Extract the [x, y] coordinate from the center of the cell holding the provided text.  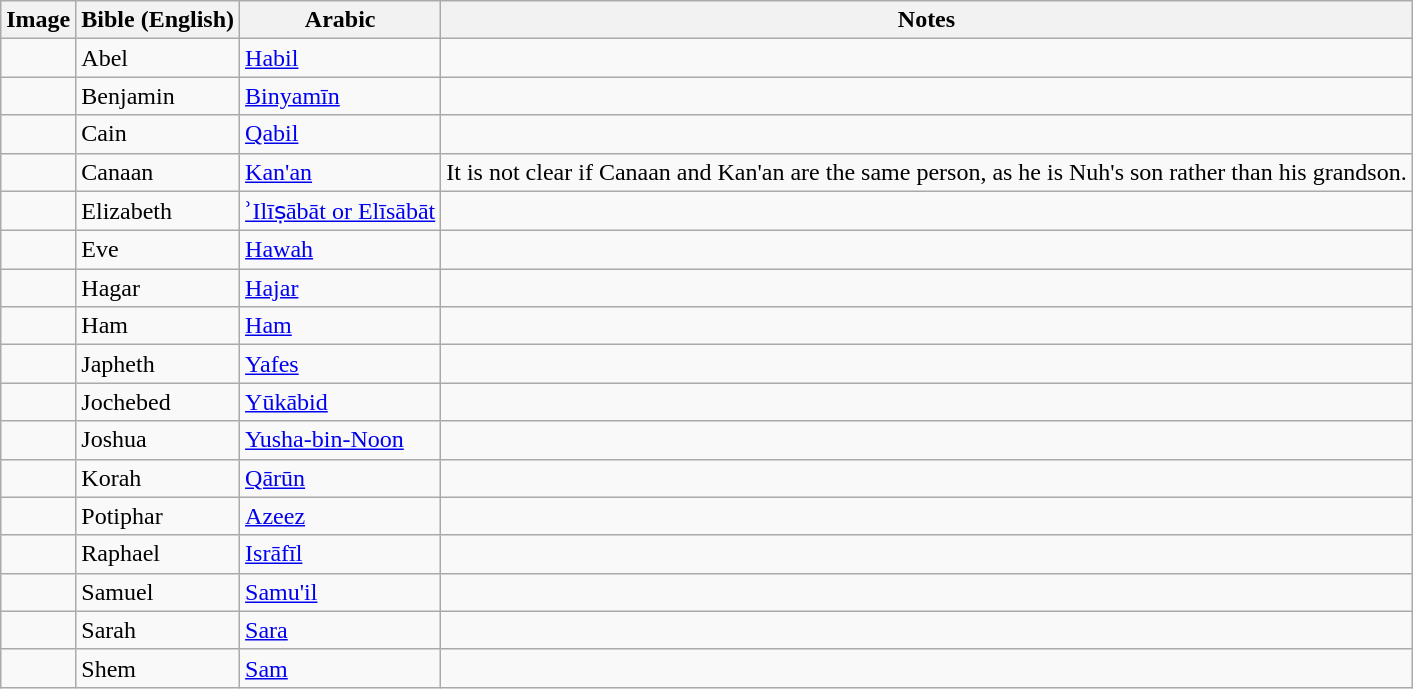
Yusha-bin-Noon [340, 440]
Japheth [158, 364]
It is not clear if Canaan and Kan'an are the same person, as he is Nuh's son rather than his grandson. [926, 172]
Shem [158, 668]
Benjamin [158, 96]
Samu'il [340, 592]
Sarah [158, 630]
Hagar [158, 288]
Hajar [340, 288]
Isrāfīl [340, 554]
Sara [340, 630]
Korah [158, 478]
Cain [158, 134]
Binyamīn [340, 96]
Potiphar [158, 516]
Yafes [340, 364]
Bible (English) [158, 20]
Elizabeth [158, 211]
Jochebed [158, 402]
Habil [340, 58]
Azeez [340, 516]
Eve [158, 250]
Raphael [158, 554]
Joshua [158, 440]
Image [38, 20]
Samuel [158, 592]
Abel [158, 58]
Yūkābid [340, 402]
Notes [926, 20]
ʾIlīṣābāt or Elīsābāt [340, 211]
Qārūn [340, 478]
Kan'an [340, 172]
Qabil [340, 134]
Sam [340, 668]
Arabic [340, 20]
Hawah [340, 250]
Canaan [158, 172]
